Output the [x, y] coordinate of the center of the cell containing the given text.  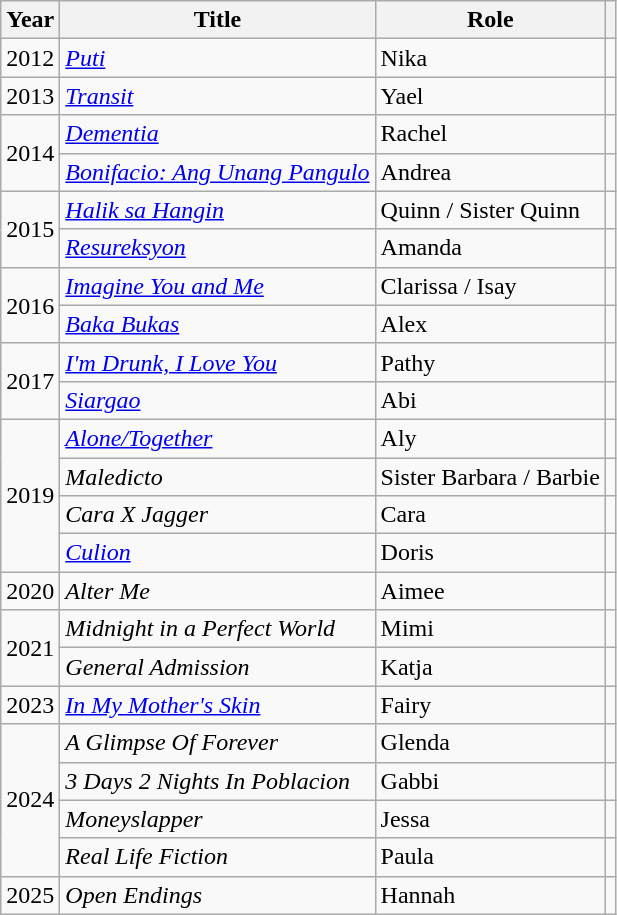
2012 [30, 58]
Hannah [490, 895]
Katja [490, 667]
Role [490, 20]
2015 [30, 229]
2014 [30, 153]
2025 [30, 895]
2024 [30, 800]
Halik sa Hangin [218, 210]
Dementia [218, 134]
Year [30, 20]
Imagine You and Me [218, 286]
Real Life Fiction [218, 857]
Nika [490, 58]
Open Endings [218, 895]
Moneyslapper [218, 819]
Jessa [490, 819]
Resureksyon [218, 248]
A Glimpse Of Forever [218, 743]
Cara [490, 515]
2013 [30, 96]
In My Mother's Skin [218, 705]
2019 [30, 495]
Alter Me [218, 591]
Quinn / Sister Quinn [490, 210]
Abi [490, 400]
Alone/Together [218, 438]
Pathy [490, 362]
3 Days 2 Nights In Poblacion [218, 781]
Midnight in a Perfect World [218, 629]
Paula [490, 857]
Alex [490, 324]
Culion [218, 553]
Clarissa / Isay [490, 286]
Andrea [490, 172]
2021 [30, 648]
2017 [30, 381]
General Admission [218, 667]
Doris [490, 553]
Puti [218, 58]
Fairy [490, 705]
2020 [30, 591]
Baka Bukas [218, 324]
Transit [218, 96]
I'm Drunk, I Love You [218, 362]
Aly [490, 438]
Glenda [490, 743]
Maledicto [218, 477]
Cara X Jagger [218, 515]
Siargao [218, 400]
Yael [490, 96]
Mimi [490, 629]
Title [218, 20]
Sister Barbara / Barbie [490, 477]
Gabbi [490, 781]
2023 [30, 705]
Aimee [490, 591]
Rachel [490, 134]
2016 [30, 305]
Bonifacio: Ang Unang Pangulo [218, 172]
Amanda [490, 248]
